Search for the cell housing the specified text and yield its [X, Y] center coordinate. 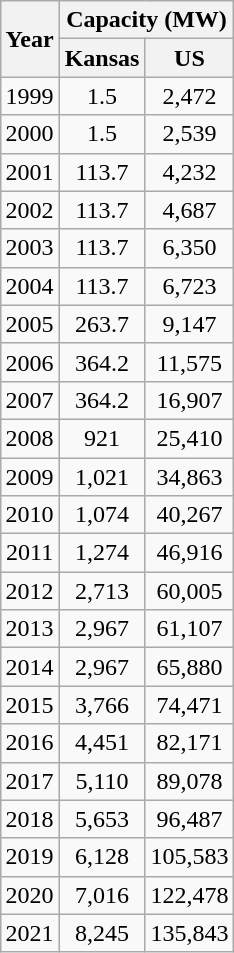
4,451 [102, 743]
40,267 [190, 515]
105,583 [190, 857]
11,575 [190, 362]
61,107 [190, 629]
2013 [30, 629]
2017 [30, 781]
2006 [30, 362]
2021 [30, 933]
2004 [30, 286]
2011 [30, 553]
6,723 [190, 286]
2009 [30, 477]
6,128 [102, 857]
2,713 [102, 591]
2000 [30, 134]
3,766 [102, 705]
6,350 [190, 248]
Year [30, 39]
2003 [30, 248]
2010 [30, 515]
74,471 [190, 705]
Kansas [102, 58]
2016 [30, 743]
82,171 [190, 743]
5,110 [102, 781]
9,147 [190, 324]
921 [102, 438]
4,232 [190, 172]
263.7 [102, 324]
1999 [30, 96]
96,487 [190, 819]
2015 [30, 705]
25,410 [190, 438]
135,843 [190, 933]
2008 [30, 438]
4,687 [190, 210]
1,274 [102, 553]
65,880 [190, 667]
5,653 [102, 819]
2019 [30, 857]
89,078 [190, 781]
122,478 [190, 895]
34,863 [190, 477]
2005 [30, 324]
US [190, 58]
2002 [30, 210]
2014 [30, 667]
60,005 [190, 591]
8,245 [102, 933]
46,916 [190, 553]
2012 [30, 591]
2001 [30, 172]
16,907 [190, 400]
2020 [30, 895]
1,021 [102, 477]
2007 [30, 400]
7,016 [102, 895]
2,472 [190, 96]
2018 [30, 819]
1,074 [102, 515]
2,539 [190, 134]
Capacity (MW) [146, 20]
